Identify which cell holds the provided text, then report its [X, Y] central coordinate. 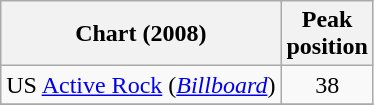
Peakposition [327, 34]
38 [327, 85]
Chart (2008) [141, 34]
US Active Rock (Billboard) [141, 85]
